Return the [x, y] coordinate for the center point of the cell that contains the specified text.  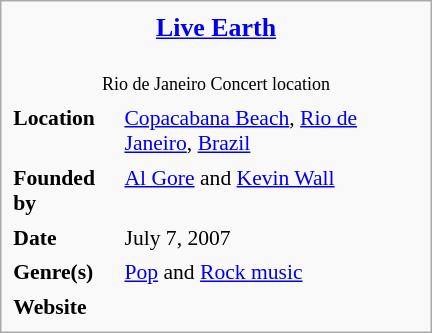
Pop and Rock music [272, 272]
Live Earth [216, 28]
Genre(s) [64, 272]
Date [64, 237]
Website [64, 306]
Al Gore and Kevin Wall [272, 190]
Rio de Janeiro Concert location [216, 83]
Location [64, 130]
July 7, 2007 [272, 237]
Copacabana Beach, Rio de Janeiro, Brazil [272, 130]
Founded by [64, 190]
